From the cell containing the given text, extract its center point as [x, y] coordinate. 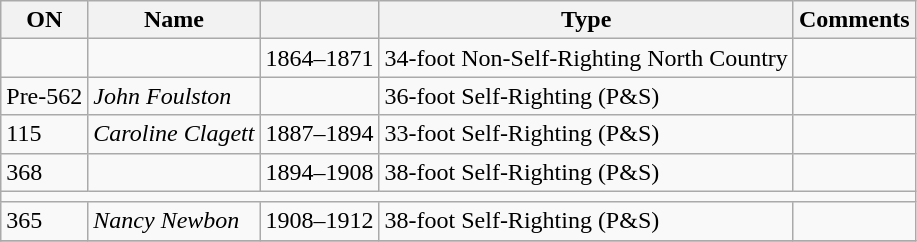
33-foot Self-Righting (P&S) [586, 134]
1908–1912 [320, 221]
34-foot Non-Self-Righting North Country [586, 58]
Name [174, 20]
Caroline Clagett [174, 134]
368 [44, 172]
John Foulston [174, 96]
115 [44, 134]
Nancy Newbon [174, 221]
Type [586, 20]
1894–1908 [320, 172]
1864–1871 [320, 58]
36-foot Self-Righting (P&S) [586, 96]
365 [44, 221]
1887–1894 [320, 134]
Pre-562 [44, 96]
Comments [854, 20]
ON [44, 20]
